Scan for the cell matching the given text and deliver its (x, y) coordinate at center. 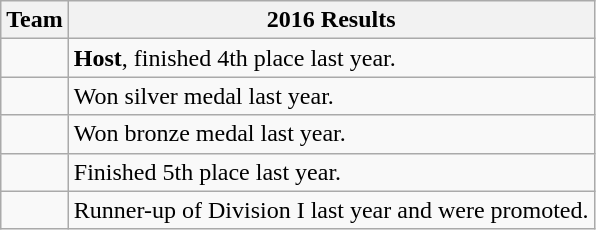
Host, finished 4th place last year. (331, 58)
2016 Results (331, 20)
Runner-up of Division I last year and were promoted. (331, 210)
Won bronze medal last year. (331, 134)
Won silver medal last year. (331, 96)
Team (35, 20)
Finished 5th place last year. (331, 172)
